Find where the given text appears and provide that cell's center as [x, y] coordinate. 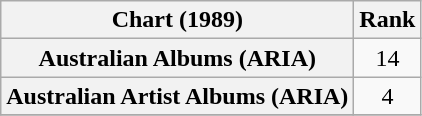
14 [388, 58]
Rank [388, 20]
4 [388, 96]
Australian Albums (ARIA) [178, 58]
Chart (1989) [178, 20]
Australian Artist Albums (ARIA) [178, 96]
